Scan for the cell matching the given text and deliver its (x, y) coordinate at center. 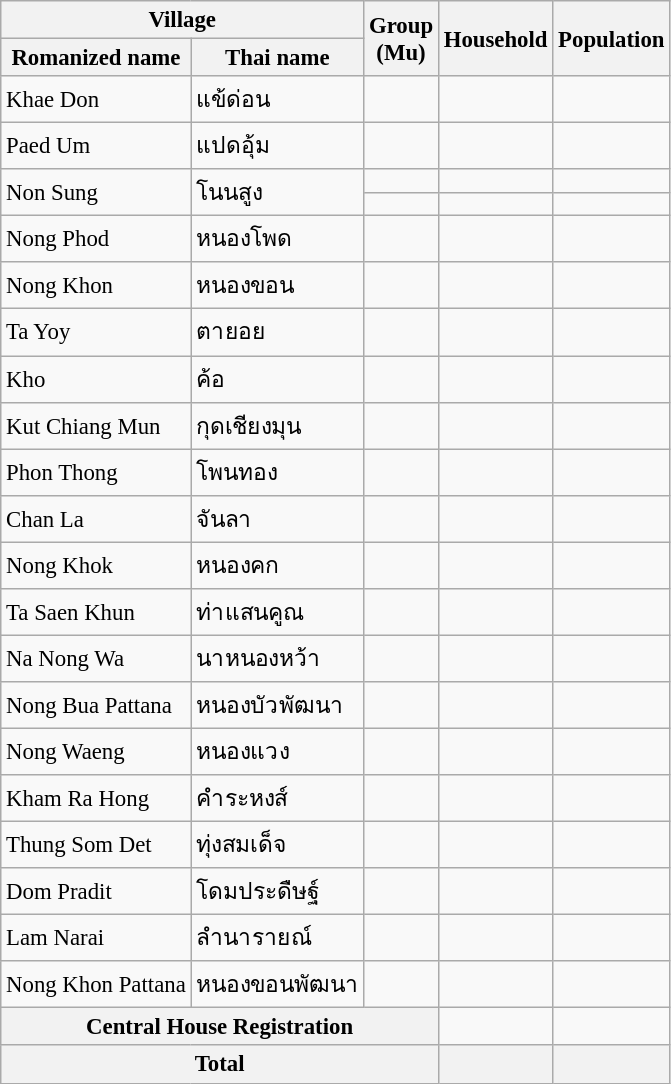
ท่าแสนคูณ (278, 612)
แปดอุ้ม (278, 146)
Ta Yoy (96, 332)
หนองบัวพัฒนา (278, 706)
Ta Saen Khun (96, 612)
Nong Phod (96, 240)
Nong Khok (96, 566)
Household (495, 38)
Village (182, 20)
Nong Khon (96, 286)
ทุ่งสมเด็จ (278, 846)
Thai name (278, 58)
หนองแวง (278, 752)
คำระหงส์ (278, 798)
หนองโพด (278, 240)
Nong Bua Pattana (96, 706)
หนองขอนพัฒนา (278, 984)
Romanized name (96, 58)
Chan La (96, 518)
Nong Waeng (96, 752)
โนนสูง (278, 192)
Phon Thong (96, 472)
กุดเชียงมุน (278, 426)
ลำนารายณ์ (278, 938)
Non Sung (96, 192)
Central House Registration (220, 1027)
ตายอย (278, 332)
โพนทอง (278, 472)
ค้อ (278, 380)
Khae Don (96, 100)
หนองคก (278, 566)
โดมประดืษฐ์ (278, 892)
Nong Khon Pattana (96, 984)
Lam Narai (96, 938)
Paed Um (96, 146)
Kho (96, 380)
Population (612, 38)
นาหนองหว้า (278, 658)
Na Nong Wa (96, 658)
Kham Ra Hong (96, 798)
Group(Mu) (402, 38)
Thung Som Det (96, 846)
หนองขอน (278, 286)
แข้ด่อน (278, 100)
Total (220, 1065)
Dom Pradit (96, 892)
Kut Chiang Mun (96, 426)
จันลา (278, 518)
